Determine the [X, Y] coordinate at the center of the cell enclosing the given text.  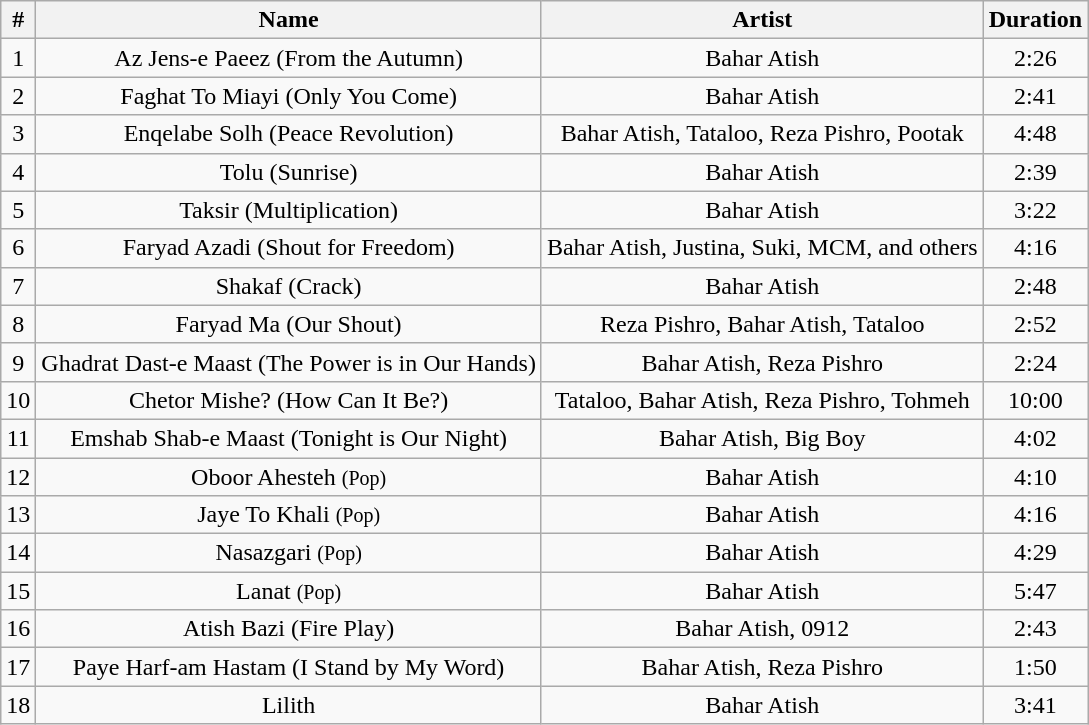
Ghadrat Dast-e Maast (The Power is in Our Hands) [289, 362]
Reza Pishro, Bahar Atish, Tataloo [762, 324]
10 [18, 400]
Taksir (Multiplication) [289, 210]
2:48 [1035, 286]
5 [18, 210]
15 [18, 591]
6 [18, 248]
2:52 [1035, 324]
Shakaf (Crack) [289, 286]
18 [18, 705]
3 [18, 134]
2:41 [1035, 96]
4:02 [1035, 438]
2:43 [1035, 629]
Artist [762, 20]
4:10 [1035, 477]
3:41 [1035, 705]
Lilith [289, 705]
Name [289, 20]
4 [18, 172]
16 [18, 629]
12 [18, 477]
2:24 [1035, 362]
Bahar Atish, Big Boy [762, 438]
Bahar Atish, 0912 [762, 629]
4:48 [1035, 134]
1:50 [1035, 667]
10:00 [1035, 400]
Faryad Azadi (Shout for Freedom) [289, 248]
Emshab Shab-e Maast (Tonight is Our Night) [289, 438]
Tataloo, Bahar Atish, Reza Pishro, Tohmeh [762, 400]
9 [18, 362]
Bahar Atish, Justina, Suki, MCM, and others [762, 248]
5:47 [1035, 591]
4:29 [1035, 553]
11 [18, 438]
Az Jens-e Paeez (From the Autumn) [289, 58]
8 [18, 324]
Duration [1035, 20]
# [18, 20]
2:26 [1035, 58]
Bahar Atish, Tataloo, Reza Pishro, Pootak [762, 134]
Lanat (Pop) [289, 591]
1 [18, 58]
Oboor Ahesteh (Pop) [289, 477]
3:22 [1035, 210]
Enqelabe Solh (Peace Revolution) [289, 134]
2 [18, 96]
Atish Bazi (Fire Play) [289, 629]
2:39 [1035, 172]
Paye Harf-am Hastam (I Stand by My Word) [289, 667]
17 [18, 667]
Faghat To Miayi (Only You Come) [289, 96]
Jaye To Khali (Pop) [289, 515]
Chetor Mishe? (How Can It Be?) [289, 400]
13 [18, 515]
14 [18, 553]
Tolu (Sunrise) [289, 172]
Faryad Ma (Our Shout) [289, 324]
7 [18, 286]
Nasazgari (Pop) [289, 553]
